Pinpoint the cell where the given text exists, returning its (x, y) midpoint coordinate. 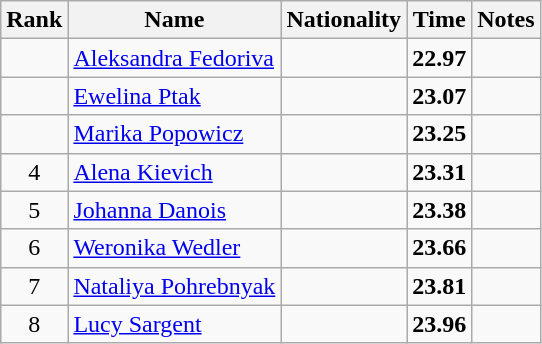
Notes (506, 20)
Alena Kievich (174, 172)
Weronika Wedler (174, 248)
5 (34, 210)
Name (174, 20)
8 (34, 324)
Aleksandra Fedoriva (174, 58)
Nationality (344, 20)
23.38 (440, 210)
23.31 (440, 172)
Rank (34, 20)
7 (34, 286)
Nataliya Pohrebnyak (174, 286)
Time (440, 20)
23.25 (440, 134)
23.07 (440, 96)
Lucy Sargent (174, 324)
23.81 (440, 286)
23.66 (440, 248)
Ewelina Ptak (174, 96)
6 (34, 248)
Marika Popowicz (174, 134)
23.96 (440, 324)
4 (34, 172)
22.97 (440, 58)
Johanna Danois (174, 210)
